Return [x, y] of the center of cell containing provided text 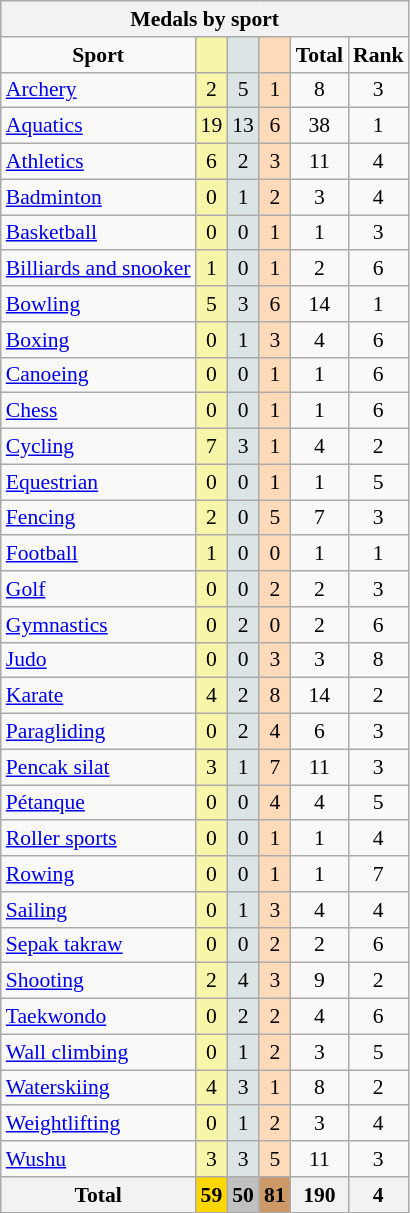
Wushu [98, 1159]
59 [212, 1195]
Fencing [98, 518]
Boxing [98, 340]
Golf [98, 589]
Sepak takraw [98, 945]
Taekwondo [98, 1017]
Sport [98, 55]
Canoeing [98, 375]
Football [98, 554]
Badminton [98, 197]
Archery [98, 90]
Equestrian [98, 482]
Wall climbing [98, 1052]
Rank [378, 55]
19 [212, 126]
Weightlifting [98, 1124]
Sailing [98, 910]
Aquatics [98, 126]
Pencak silat [98, 767]
81 [275, 1195]
Karate [98, 696]
Medals by sport [205, 19]
Basketball [98, 233]
Billiards and snooker [98, 269]
Roller sports [98, 839]
Athletics [98, 162]
9 [320, 981]
13 [243, 126]
Gymnastics [98, 625]
Shooting [98, 981]
Pétanque [98, 803]
Rowing [98, 874]
190 [320, 1195]
Bowling [98, 304]
50 [243, 1195]
Cycling [98, 447]
Paragliding [98, 732]
Chess [98, 411]
38 [320, 126]
Waterskiing [98, 1088]
Judo [98, 660]
